Detect which cell encompasses the target text, then output its [X, Y] center coordinate. 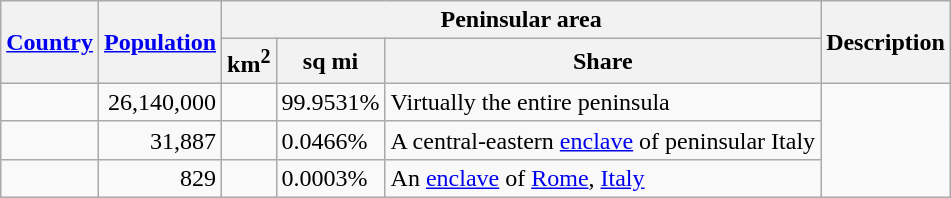
Description [886, 42]
26,140,000 [160, 102]
Population [160, 42]
Virtually the entire peninsula [603, 102]
99.9531% [330, 102]
Country [50, 42]
0.0466% [330, 140]
sq mi [330, 62]
km2 [249, 62]
0.0003% [330, 178]
31,887 [160, 140]
Share [603, 62]
An enclave of Rome, Italy [603, 178]
Peninsular area [522, 20]
A central-eastern enclave of peninsular Italy [603, 140]
829 [160, 178]
